Search for the cell housing the specified text and yield its [X, Y] center coordinate. 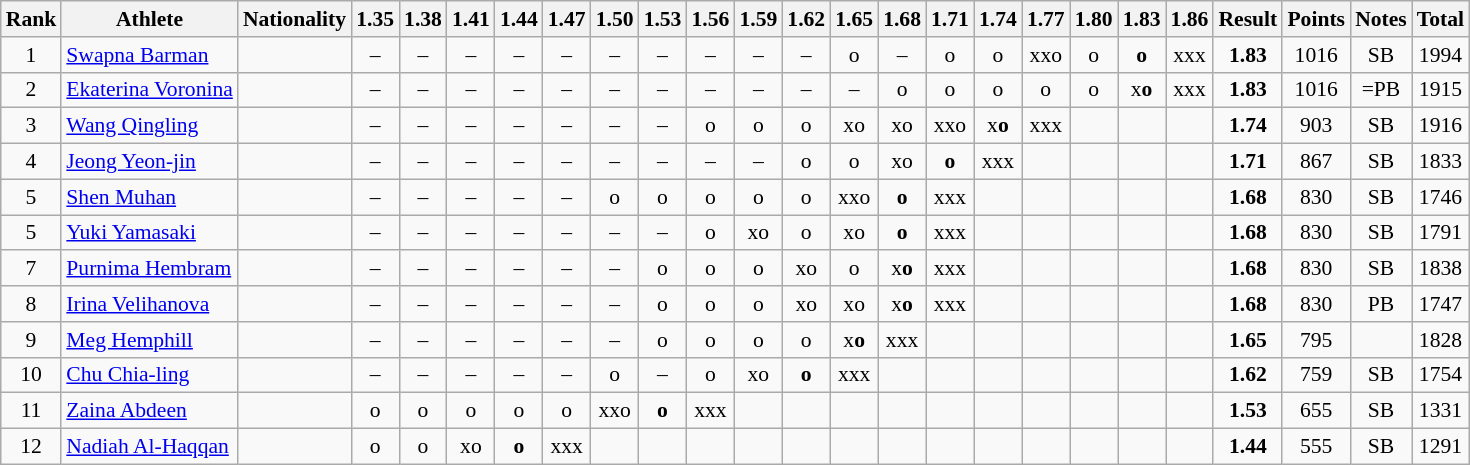
555 [1316, 447]
903 [1316, 126]
12 [32, 447]
1828 [1440, 340]
Total [1440, 19]
1833 [1440, 162]
PB [1381, 304]
Zaina Abdeen [150, 411]
1.41 [471, 19]
1.38 [423, 19]
1.77 [1046, 19]
1915 [1440, 90]
3 [32, 126]
Meg Hemphill [150, 340]
Wang Qingling [150, 126]
Rank [32, 19]
Athlete [150, 19]
Jeong Yeon-jin [150, 162]
1791 [1440, 233]
1.59 [758, 19]
=PB [1381, 90]
Nadiah Al-Haqqan [150, 447]
8 [32, 304]
1291 [1440, 447]
1754 [1440, 375]
Shen Muhan [150, 197]
Yuki Yamasaki [150, 233]
1746 [1440, 197]
1747 [1440, 304]
1916 [1440, 126]
1.47 [567, 19]
Ekaterina Voronina [150, 90]
2 [32, 90]
1838 [1440, 269]
1 [32, 55]
Notes [1381, 19]
759 [1316, 375]
Result [1248, 19]
Chu Chia-ling [150, 375]
Purnima Hembram [150, 269]
795 [1316, 340]
867 [1316, 162]
1.35 [375, 19]
Nationality [294, 19]
11 [32, 411]
1994 [1440, 55]
10 [32, 375]
655 [1316, 411]
7 [32, 269]
4 [32, 162]
1331 [1440, 411]
Swapna Barman [150, 55]
1.80 [1094, 19]
1.86 [1190, 19]
1.50 [615, 19]
Irina Velihanova [150, 304]
9 [32, 340]
Points [1316, 19]
1.56 [710, 19]
